Scan for the cell matching the given text and deliver its [X, Y] coordinate at center. 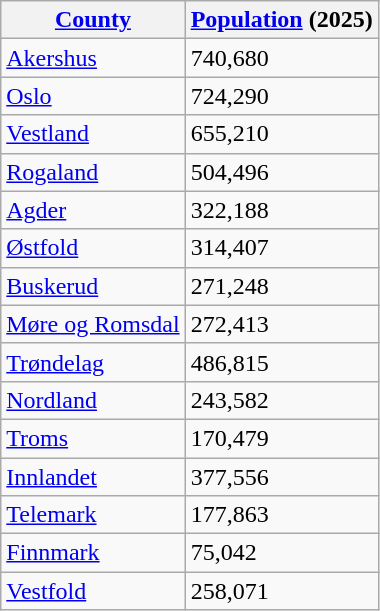
258,071 [282, 591]
Akershus [93, 58]
177,863 [282, 515]
County [93, 20]
75,042 [282, 553]
Møre og Romsdal [93, 324]
740,680 [282, 58]
Trøndelag [93, 362]
Innlandet [93, 477]
Agder [93, 210]
170,479 [282, 438]
322,188 [282, 210]
Troms [93, 438]
377,556 [282, 477]
Vestland [93, 134]
Vestfold [93, 591]
Buskerud [93, 286]
Population (2025) [282, 20]
Finnmark [93, 553]
272,413 [282, 324]
Rogaland [93, 172]
504,496 [282, 172]
271,248 [282, 286]
Nordland [93, 400]
655,210 [282, 134]
Telemark [93, 515]
486,815 [282, 362]
724,290 [282, 96]
314,407 [282, 248]
Oslo [93, 96]
Østfold [93, 248]
243,582 [282, 400]
